For the text-containing cell, return its midpoint in [X, Y] coordinate format. 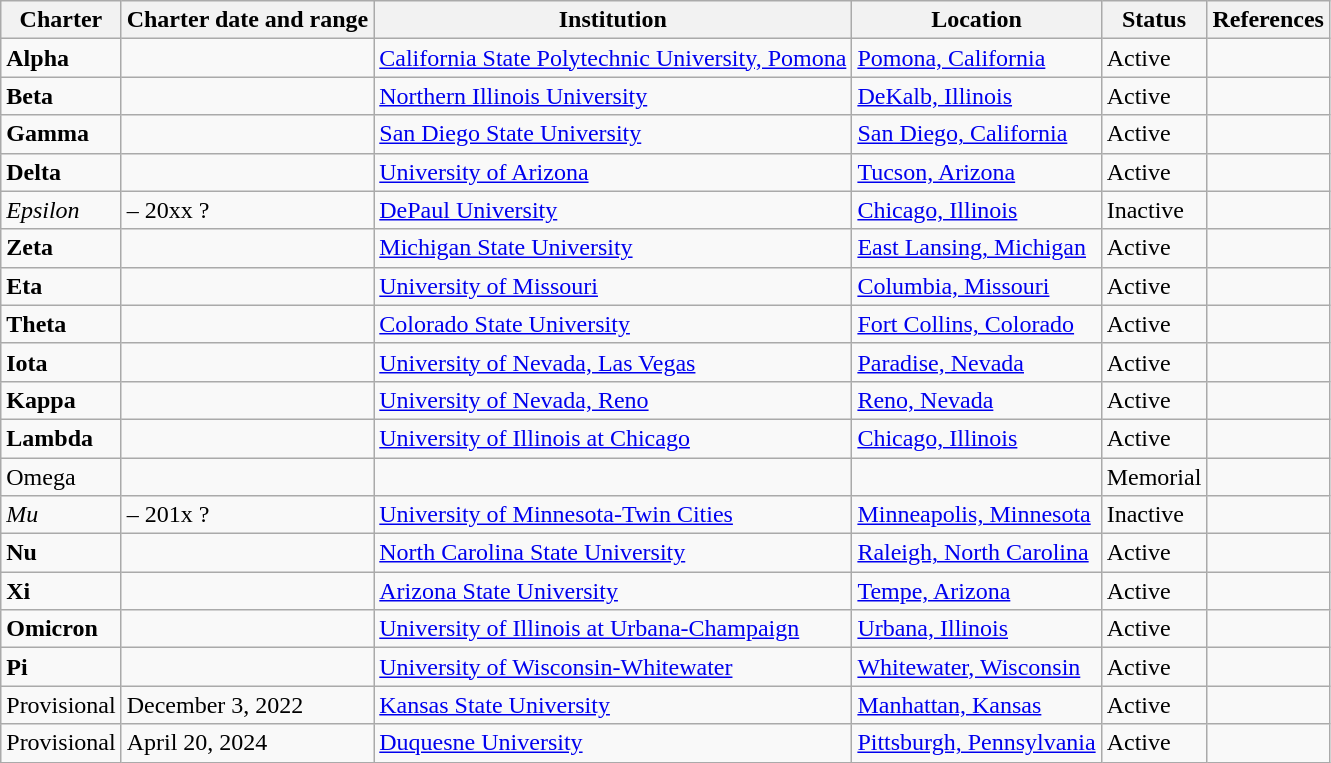
Minneapolis, Minnesota [976, 515]
University of Wisconsin-Whitewater [613, 667]
Epsilon [61, 210]
Colorado State University [613, 324]
East Lansing, Michigan [976, 248]
Location [976, 20]
University of Minnesota-Twin Cities [613, 515]
Kansas State University [613, 705]
Pittsburgh, Pennsylvania [976, 743]
Alpha [61, 58]
Zeta [61, 248]
Pi [61, 667]
Urbana, Illinois [976, 629]
University of Arizona [613, 172]
Michigan State University [613, 248]
Iota [61, 362]
References [1268, 20]
– 20xx ? [248, 210]
Northern Illinois University [613, 96]
Tempe, Arizona [976, 591]
Gamma [61, 134]
California State Polytechnic University, Pomona [613, 58]
April 20, 2024 [248, 743]
Columbia, Missouri [976, 286]
Memorial [1154, 477]
Manhattan, Kansas [976, 705]
Paradise, Nevada [976, 362]
Duquesne University [613, 743]
Eta [61, 286]
Omega [61, 477]
Theta [61, 324]
University of Nevada, Las Vegas [613, 362]
University of Nevada, Reno [613, 400]
Mu [61, 515]
Whitewater, Wisconsin [976, 667]
Beta [61, 96]
Fort Collins, Colorado [976, 324]
Lambda [61, 438]
University of Illinois at Chicago [613, 438]
Charter date and range [248, 20]
Tucson, Arizona [976, 172]
San Diego, California [976, 134]
Omicron [61, 629]
Kappa [61, 400]
Delta [61, 172]
Institution [613, 20]
December 3, 2022 [248, 705]
DeKalb, Illinois [976, 96]
University of Illinois at Urbana-Champaign [613, 629]
DePaul University [613, 210]
Raleigh, North Carolina [976, 553]
Status [1154, 20]
San Diego State University [613, 134]
Arizona State University [613, 591]
University of Missouri [613, 286]
Reno, Nevada [976, 400]
Nu [61, 553]
Charter [61, 20]
Pomona, California [976, 58]
Xi [61, 591]
North Carolina State University [613, 553]
– 201x ? [248, 515]
